Locate the cell with the specified text and output its (x, y) center coordinate. 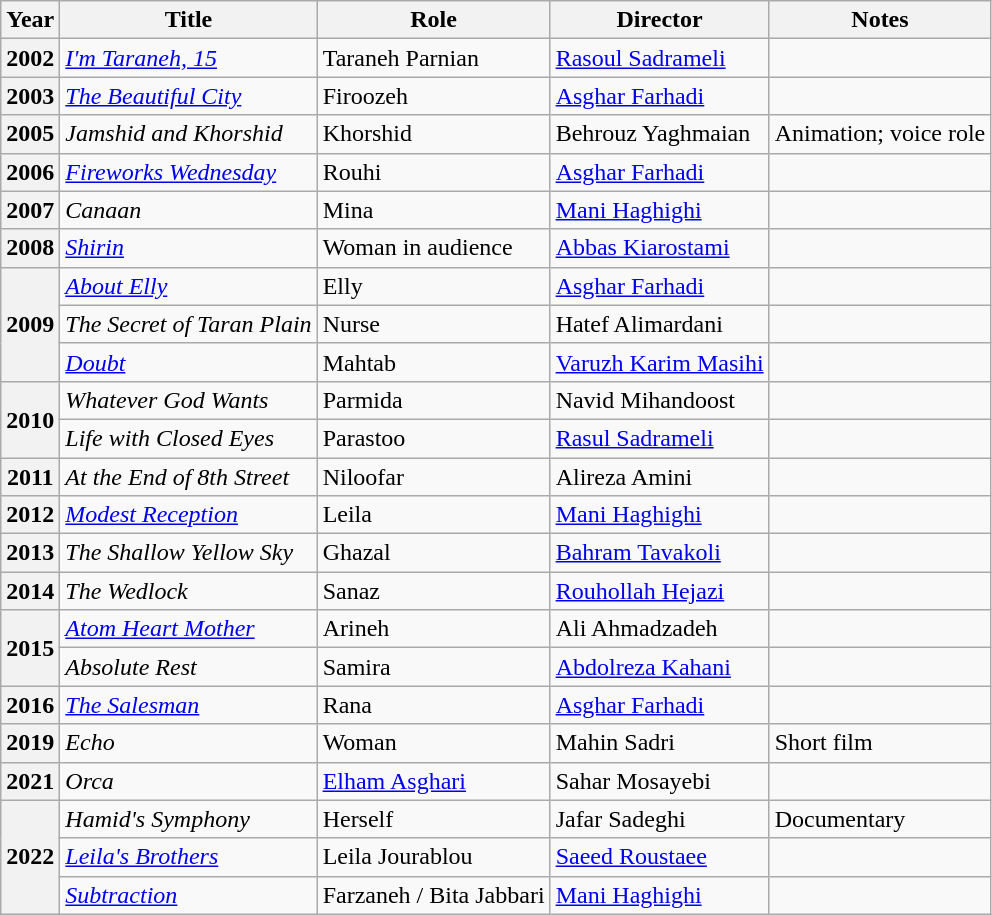
Ali Ahmadzadeh (660, 629)
Woman in audience (434, 248)
Life with Closed Eyes (188, 438)
Mina (434, 210)
Rana (434, 705)
2003 (30, 96)
2016 (30, 705)
Documentary (880, 819)
The Shallow Yellow Sky (188, 553)
Absolute Rest (188, 667)
Canaan (188, 210)
Echo (188, 743)
2019 (30, 743)
2009 (30, 324)
Jafar Sadeghi (660, 819)
Ghazal (434, 553)
About Elly (188, 286)
Rouhi (434, 172)
Abdolreza Kahani (660, 667)
Year (30, 20)
Taraneh Parnian (434, 58)
Rouhollah Hejazi (660, 591)
Director (660, 20)
Notes (880, 20)
2021 (30, 781)
The Salesman (188, 705)
Short film (880, 743)
Fireworks Wednesday (188, 172)
Herself (434, 819)
2015 (30, 648)
Subtraction (188, 895)
Elly (434, 286)
2022 (30, 857)
Samira (434, 667)
Rasul Sadrameli (660, 438)
Mahtab (434, 362)
Saeed Roustaee (660, 857)
Leila (434, 515)
Hamid's Symphony (188, 819)
Leila's Brothers (188, 857)
Rasoul Sadrameli (660, 58)
Parmida (434, 400)
Woman (434, 743)
Hatef Alimardani (660, 324)
Mahin Sadri (660, 743)
Elham Asghari (434, 781)
2005 (30, 134)
Title (188, 20)
2007 (30, 210)
2013 (30, 553)
2002 (30, 58)
Role (434, 20)
2011 (30, 477)
Jamshid and Khorshid (188, 134)
2012 (30, 515)
I'm Taraneh, 15 (188, 58)
Whatever God Wants (188, 400)
Atom Heart Mother (188, 629)
Nurse (434, 324)
Shirin (188, 248)
Bahram Tavakoli (660, 553)
The Beautiful City (188, 96)
Parastoo (434, 438)
Varuzh Karim Masihi (660, 362)
Orca (188, 781)
Navid Mihandoost (660, 400)
Abbas Kiarostami (660, 248)
The Secret of Taran Plain (188, 324)
Niloofar (434, 477)
The Wedlock (188, 591)
Firoozeh (434, 96)
Behrouz Yaghmaian (660, 134)
2014 (30, 591)
Sahar Mosayebi (660, 781)
Farzaneh / Bita Jabbari (434, 895)
Animation; voice role (880, 134)
Alireza Amini (660, 477)
Leila Jourablou (434, 857)
At the End of 8th Street (188, 477)
Arineh (434, 629)
Sanaz (434, 591)
2010 (30, 419)
Modest Reception (188, 515)
2006 (30, 172)
Doubt (188, 362)
Khorshid (434, 134)
2008 (30, 248)
